For the text-containing cell, return its midpoint in [x, y] coordinate format. 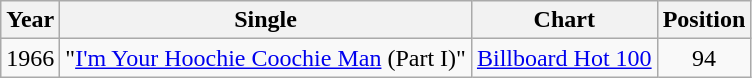
Year [30, 20]
1966 [30, 58]
Chart [564, 20]
Billboard Hot 100 [564, 58]
94 [704, 58]
"I'm Your Hoochie Coochie Man (Part I)" [266, 58]
Single [266, 20]
Position [704, 20]
